Output the [X, Y] coordinate of the center of the cell containing the given text.  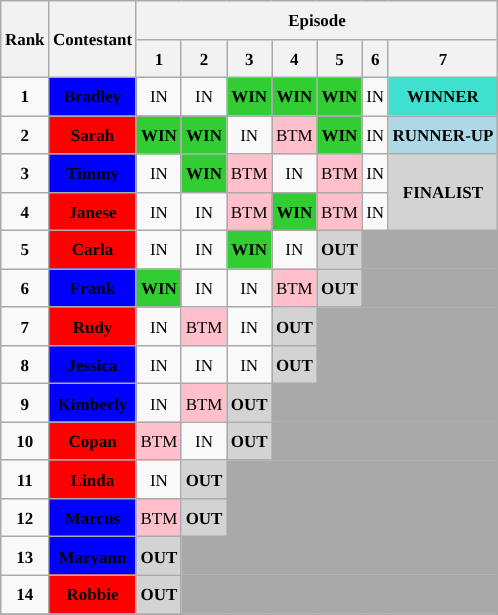
Copan [93, 441]
Carla [93, 250]
Bradley [93, 97]
Maryann [93, 556]
Rank [25, 40]
RUNNER-UP [442, 135]
Kimberly [93, 403]
Jessica [93, 365]
14 [25, 595]
Episode [316, 20]
Janese [93, 212]
Sarah [93, 135]
11 [25, 480]
10 [25, 441]
Timmy [93, 173]
13 [25, 556]
Frank [93, 288]
9 [25, 403]
WINNER [442, 97]
Rudy [93, 326]
Contestant [93, 40]
Linda [93, 480]
FINALIST [442, 192]
Marcus [93, 518]
8 [25, 365]
Robbie [93, 595]
12 [25, 518]
